From the cell containing the given text, extract its center point as [X, Y] coordinate. 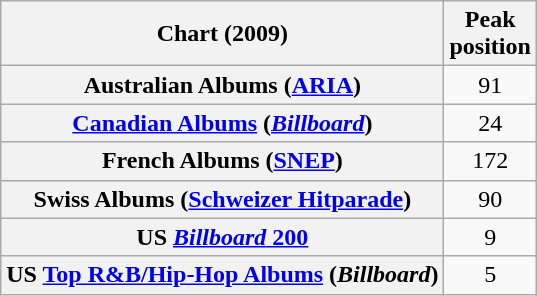
US Billboard 200 [222, 237]
French Albums (SNEP) [222, 161]
Australian Albums (ARIA) [222, 85]
9 [490, 237]
Peakposition [490, 34]
24 [490, 123]
91 [490, 85]
Canadian Albums (Billboard) [222, 123]
US Top R&B/Hip-Hop Albums (Billboard) [222, 275]
5 [490, 275]
Swiss Albums (Schweizer Hitparade) [222, 199]
Chart (2009) [222, 34]
90 [490, 199]
172 [490, 161]
